Return [X, Y] of the center of cell containing provided text 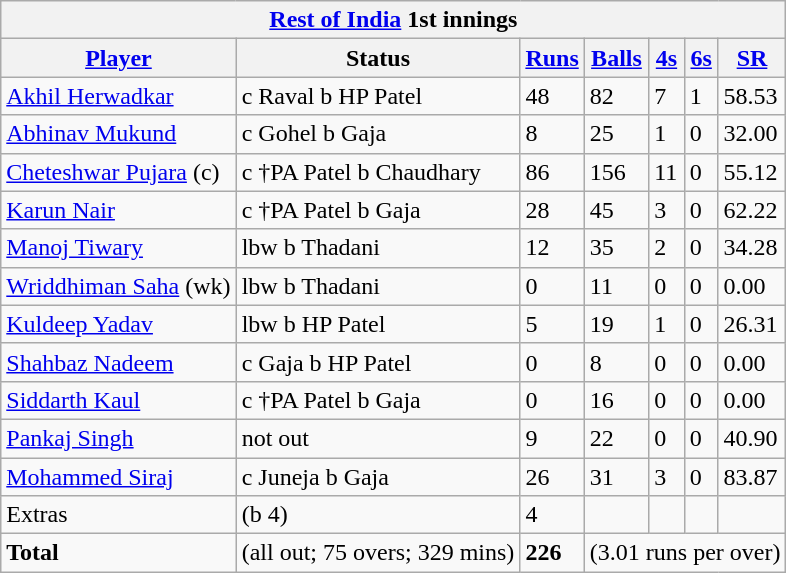
Balls [616, 58]
c Gaja b HP Patel [378, 362]
Pankaj Singh [118, 438]
4s [667, 58]
226 [552, 553]
156 [616, 172]
Total [118, 553]
c Gohel b Gaja [378, 134]
26.31 [752, 324]
19 [616, 324]
28 [552, 210]
26 [552, 477]
86 [552, 172]
(all out; 75 overs; 329 mins) [378, 553]
12 [552, 248]
lbw b HP Patel [378, 324]
55.12 [752, 172]
c Raval b HP Patel [378, 96]
7 [667, 96]
25 [616, 134]
34.28 [752, 248]
SR [752, 58]
Siddarth Kaul [118, 400]
Extras [118, 515]
Rest of India 1st innings [394, 20]
c †PA Patel b Chaudhary [378, 172]
48 [552, 96]
35 [616, 248]
82 [616, 96]
Shahbaz Nadeem [118, 362]
9 [552, 438]
16 [616, 400]
31 [616, 477]
Karun Nair [118, 210]
62.22 [752, 210]
Akhil Herwadkar [118, 96]
Mohammed Siraj [118, 477]
58.53 [752, 96]
not out [378, 438]
Cheteshwar Pujara (c) [118, 172]
Player [118, 58]
Runs [552, 58]
45 [616, 210]
5 [552, 324]
2 [667, 248]
(3.01 runs per over) [685, 553]
Wriddhiman Saha (wk) [118, 286]
(b 4) [378, 515]
6s [701, 58]
4 [552, 515]
Abhinav Mukund [118, 134]
c Juneja b Gaja [378, 477]
40.90 [752, 438]
Kuldeep Yadav [118, 324]
Manoj Tiwary [118, 248]
83.87 [752, 477]
Status [378, 58]
32.00 [752, 134]
22 [616, 438]
